Return (X, Y) of the center of cell containing provided text 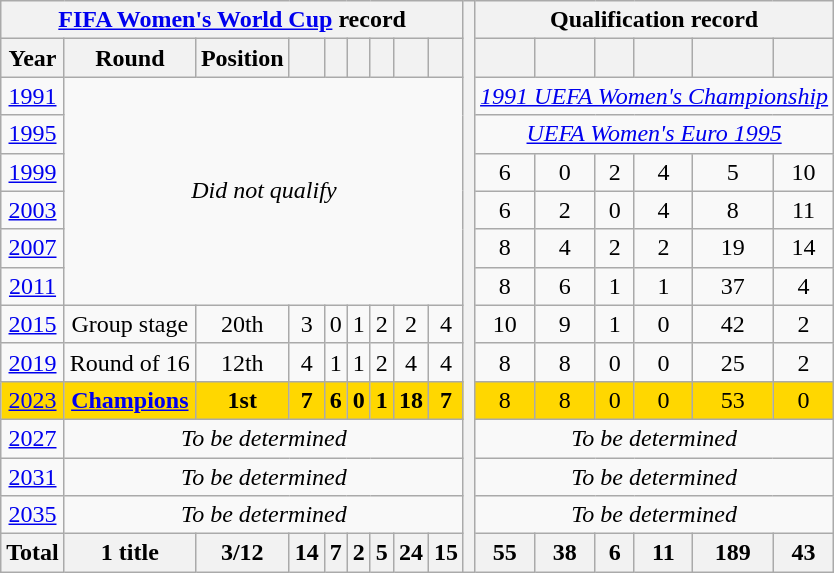
2031 (33, 477)
1 title (130, 553)
Did not qualify (264, 191)
9 (565, 324)
15 (446, 553)
38 (565, 553)
1st (242, 400)
20th (242, 324)
43 (803, 553)
12th (242, 362)
Group stage (130, 324)
1995 (33, 134)
Total (33, 553)
18 (410, 400)
55 (505, 553)
37 (732, 286)
1999 (33, 172)
2035 (33, 515)
1991 (33, 96)
2015 (33, 324)
2007 (33, 248)
3 (306, 324)
1991 UEFA Women's Championship (654, 96)
Round (130, 58)
2011 (33, 286)
2003 (33, 210)
Round of 16 (130, 362)
2023 (33, 400)
189 (732, 553)
2019 (33, 362)
3/12 (242, 553)
Position (242, 58)
Year (33, 58)
Champions (130, 400)
FIFA Women's World Cup record (232, 20)
19 (732, 248)
25 (732, 362)
UEFA Women's Euro 1995 (654, 134)
Qualification record (654, 20)
2027 (33, 438)
42 (732, 324)
53 (732, 400)
24 (410, 553)
